Return [x, y] of the center of cell containing provided text 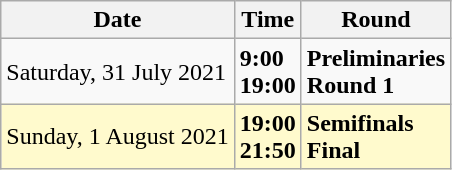
Round [376, 20]
Sunday, 1 August 2021 [118, 136]
SemifinalsFinal [376, 136]
Date [118, 20]
PreliminariesRound 1 [376, 72]
9:0019:00 [268, 72]
Saturday, 31 July 2021 [118, 72]
Time [268, 20]
19:0021:50 [268, 136]
